For the text-containing cell, return its midpoint in [X, Y] coordinate format. 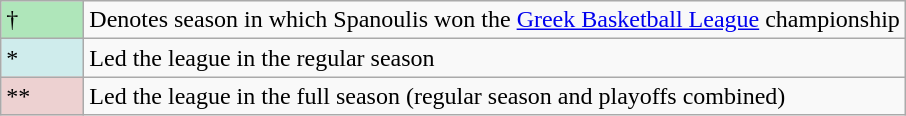
Led the league in the full season (regular season and playoffs combined) [495, 96]
* [42, 58]
Denotes season in which Spanoulis won the Greek Basketball League championship [495, 20]
Led the league in the regular season [495, 58]
** [42, 96]
† [42, 20]
